Return the [x, y] coordinate for the center point of the cell that contains the specified text.  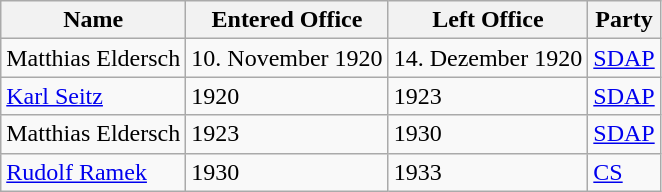
Left Office [488, 20]
CS [624, 172]
Rudolf Ramek [94, 172]
Name [94, 20]
Karl Seitz [94, 96]
10. November 1920 [287, 58]
Entered Office [287, 20]
1933 [488, 172]
14. Dezember 1920 [488, 58]
1920 [287, 96]
Party [624, 20]
